Capture the cell that displays the provided text and extract its (x, y) central coordinate. 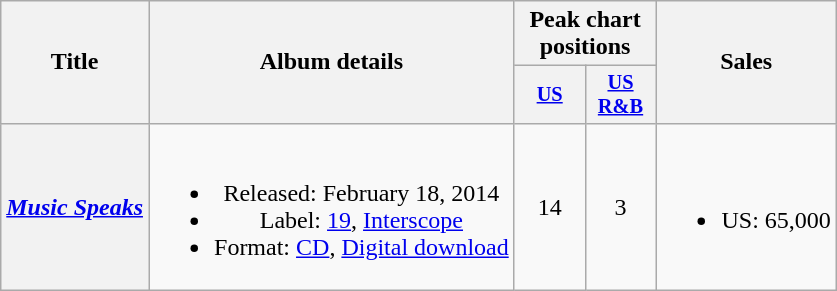
USR&B (620, 95)
Peak chart positions (585, 34)
US: 65,000 (746, 206)
Title (75, 62)
Album details (331, 62)
US (550, 95)
3 (620, 206)
Music Speaks (75, 206)
14 (550, 206)
Sales (746, 62)
Released: February 18, 2014Label: 19, InterscopeFormat: CD, Digital download (331, 206)
